Pinpoint the cell where the given text exists, returning its [x, y] midpoint coordinate. 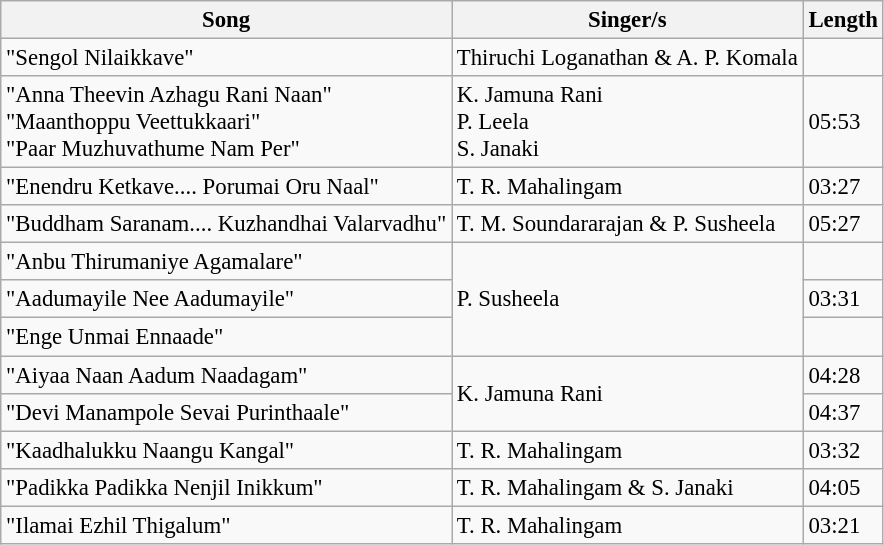
"Aadumayile Nee Aadumayile" [226, 299]
"Buddham Saranam.... Kuzhandhai Valarvadhu" [226, 224]
03:27 [843, 187]
03:32 [843, 450]
Song [226, 20]
Singer/s [628, 20]
Thiruchi Loganathan & A. P. Komala [628, 58]
Length [843, 20]
T. M. Soundararajan & P. Susheela [628, 224]
"Padikka Padikka Nenjil Inikkum" [226, 487]
"Aiyaa Naan Aadum Naadagam" [226, 375]
"Enendru Ketkave.... Porumai Oru Naal" [226, 187]
"Devi Manampole Sevai Purinthaale" [226, 412]
05:53 [843, 122]
03:21 [843, 525]
"Anna Theevin Azhagu Rani Naan""Maanthoppu Veettukkaari""Paar Muzhuvathume Nam Per" [226, 122]
"Anbu Thirumaniye Agamalare" [226, 262]
"Ilamai Ezhil Thigalum" [226, 525]
04:05 [843, 487]
"Sengol Nilaikkave" [226, 58]
P. Susheela [628, 300]
"Kaadhalukku Naangu Kangal" [226, 450]
04:28 [843, 375]
04:37 [843, 412]
K. Jamuna Rani [628, 394]
03:31 [843, 299]
05:27 [843, 224]
"Enge Unmai Ennaade" [226, 337]
T. R. Mahalingam & S. Janaki [628, 487]
K. Jamuna RaniP. LeelaS. Janaki [628, 122]
